Find where the given text appears and provide that cell's center as [x, y] coordinate. 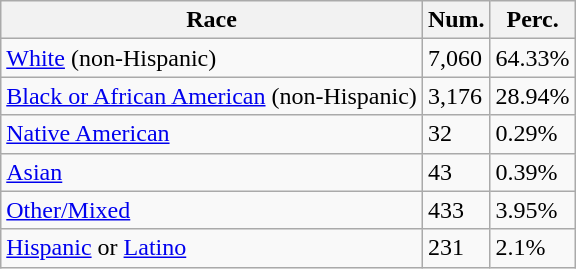
White (non-Hispanic) [212, 58]
Asian [212, 172]
43 [456, 172]
433 [456, 210]
Num. [456, 20]
7,060 [456, 58]
Native American [212, 134]
3,176 [456, 96]
Perc. [532, 20]
Other/Mixed [212, 210]
Hispanic or Latino [212, 248]
32 [456, 134]
3.95% [532, 210]
2.1% [532, 248]
231 [456, 248]
28.94% [532, 96]
0.29% [532, 134]
Black or African American (non-Hispanic) [212, 96]
64.33% [532, 58]
0.39% [532, 172]
Race [212, 20]
